For the text-containing cell, return its midpoint in [X, Y] coordinate format. 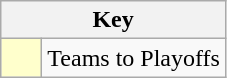
Teams to Playoffs [134, 58]
Key [114, 20]
